Provide the [x, y] coordinate of the cell's center where the given text is located.  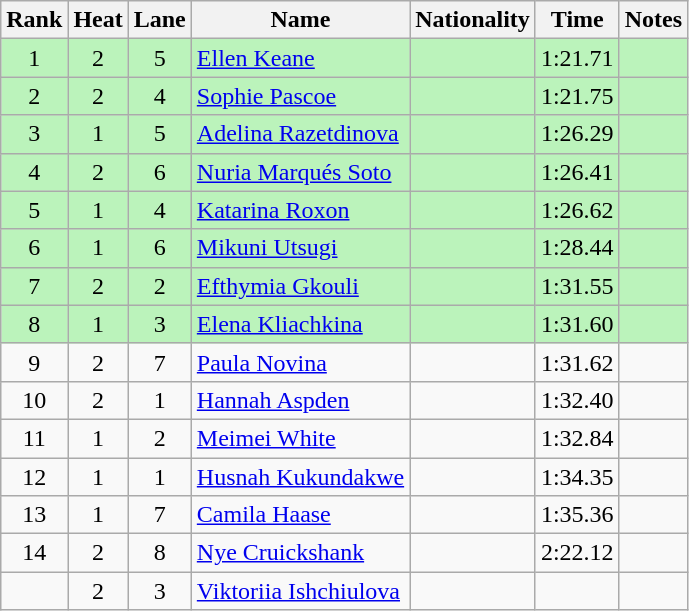
10 [34, 400]
Elena Kliachkina [300, 324]
Husnah Kukundakwe [300, 477]
1:26.62 [577, 210]
Camila Haase [300, 515]
1:31.60 [577, 324]
1:32.84 [577, 438]
Sophie Pascoe [300, 96]
Mikuni Utsugi [300, 248]
Name [300, 20]
1:28.44 [577, 248]
Adelina Razetdinova [300, 134]
Notes [653, 20]
Efthymia Gkouli [300, 286]
Rank [34, 20]
Time [577, 20]
Lane [160, 20]
9 [34, 362]
Nye Cruickshank [300, 553]
Viktoriia Ishchiulova [300, 591]
Hannah Aspden [300, 400]
Paula Novina [300, 362]
Ellen Keane [300, 58]
1:35.36 [577, 515]
1:34.35 [577, 477]
Meimei White [300, 438]
1:32.40 [577, 400]
1:26.29 [577, 134]
Nationality [473, 20]
1:21.75 [577, 96]
1:31.55 [577, 286]
1:31.62 [577, 362]
14 [34, 553]
1:26.41 [577, 172]
1:21.71 [577, 58]
Nuria Marqués Soto [300, 172]
2:22.12 [577, 553]
Heat [98, 20]
13 [34, 515]
Katarina Roxon [300, 210]
12 [34, 477]
11 [34, 438]
